From the cell containing the given text, extract its center point as (x, y) coordinate. 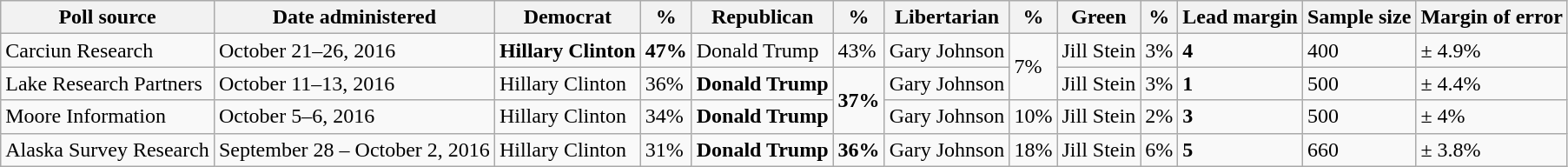
Margin of error (1492, 17)
Sample size (1359, 17)
31% (665, 150)
Republican (763, 17)
7% (1034, 67)
Carciun Research (108, 50)
October 5–6, 2016 (354, 117)
4 (1241, 50)
September 28 – October 2, 2016 (354, 150)
Lead margin (1241, 17)
3 (1241, 117)
October 21–26, 2016 (354, 50)
43% (858, 50)
Democrat (567, 17)
Date administered (354, 17)
Libertarian (947, 17)
1 (1241, 83)
6% (1159, 150)
± 4% (1492, 117)
660 (1359, 150)
Lake Research Partners (108, 83)
10% (1034, 117)
Alaska Survey Research (108, 150)
± 3.8% (1492, 150)
5 (1241, 150)
± 4.9% (1492, 50)
2% (1159, 117)
400 (1359, 50)
34% (665, 117)
37% (858, 100)
± 4.4% (1492, 83)
47% (665, 50)
October 11–13, 2016 (354, 83)
Moore Information (108, 117)
Poll source (108, 17)
18% (1034, 150)
Green (1099, 17)
